Capture the cell that displays the provided text and extract its [x, y] central coordinate. 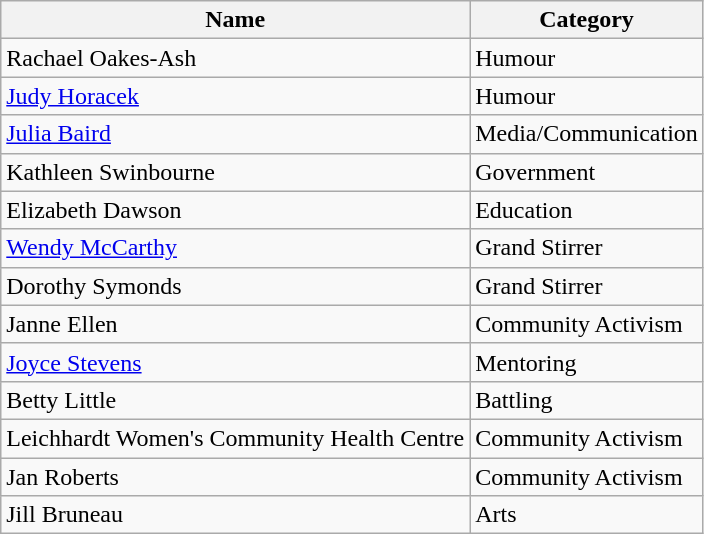
Janne Ellen [236, 324]
Dorothy Symonds [236, 286]
Leichhardt Women's Community Health Centre [236, 438]
Education [587, 210]
Name [236, 20]
Elizabeth Dawson [236, 210]
Jill Bruneau [236, 515]
Julia Baird [236, 134]
Rachael Oakes-Ash [236, 58]
Arts [587, 515]
Wendy McCarthy [236, 248]
Kathleen Swinbourne [236, 172]
Betty Little [236, 400]
Jan Roberts [236, 477]
Battling [587, 400]
Judy Horacek [236, 96]
Mentoring [587, 362]
Government [587, 172]
Category [587, 20]
Media/Communication [587, 134]
Joyce Stevens [236, 362]
